Extract the (x, y) coordinate from the center of the cell holding the provided text.  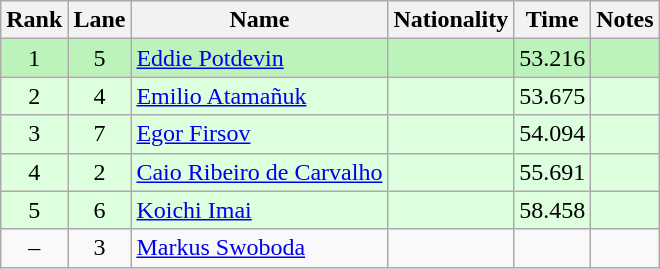
7 (100, 134)
1 (34, 58)
Markus Swoboda (260, 248)
– (34, 248)
Notes (625, 20)
Emilio Atamañuk (260, 96)
55.691 (552, 172)
Caio Ribeiro de Carvalho (260, 172)
53.675 (552, 96)
Lane (100, 20)
54.094 (552, 134)
Koichi Imai (260, 210)
58.458 (552, 210)
Eddie Potdevin (260, 58)
Rank (34, 20)
Name (260, 20)
6 (100, 210)
Time (552, 20)
53.216 (552, 58)
Nationality (451, 20)
Egor Firsov (260, 134)
